Scan for the cell matching the given text and deliver its (X, Y) coordinate at center. 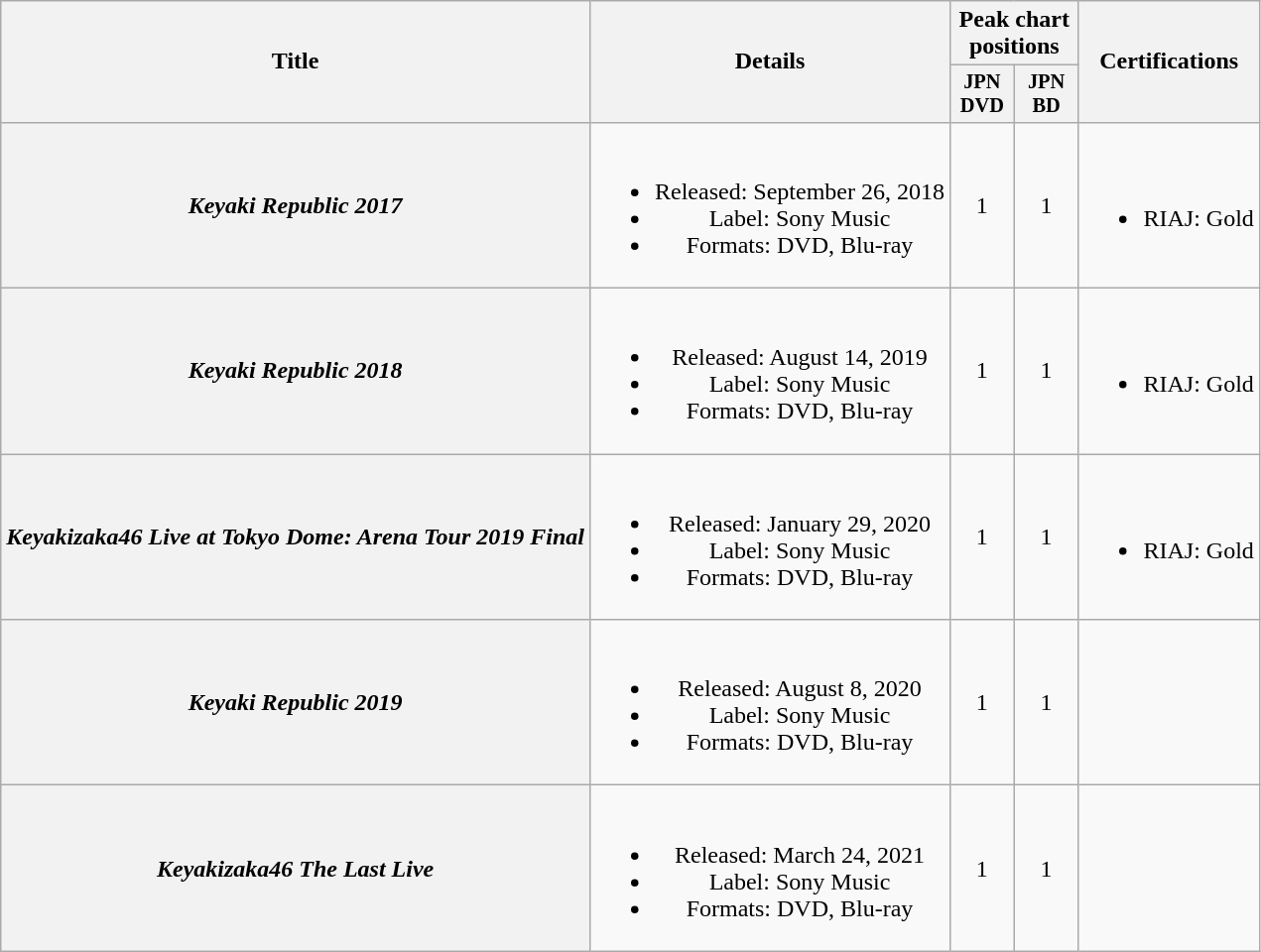
Released: September 26, 2018Label: Sony MusicFormats: DVD, Blu-ray (770, 204)
Keyakizaka46 The Last Live (296, 869)
Title (296, 61)
Released: August 14, 2019Label: Sony MusicFormats: DVD, Blu-ray (770, 371)
JPNDVD (982, 94)
Released: January 29, 2020Label: Sony MusicFormats: DVD, Blu-ray (770, 537)
Keyaki Republic 2018 (296, 371)
Keyakizaka46 Live at Tokyo Dome: Arena Tour 2019 Final (296, 537)
Certifications (1169, 61)
JPNBD (1046, 94)
Keyaki Republic 2019 (296, 702)
Released: August 8, 2020Label: Sony MusicFormats: DVD, Blu-ray (770, 702)
Keyaki Republic 2017 (296, 204)
Peak chartpositions (1014, 34)
Details (770, 61)
Released: March 24, 2021Label: Sony MusicFormats: DVD, Blu-ray (770, 869)
